Determine the (x, y) coordinate at the center of the cell enclosing the given text.  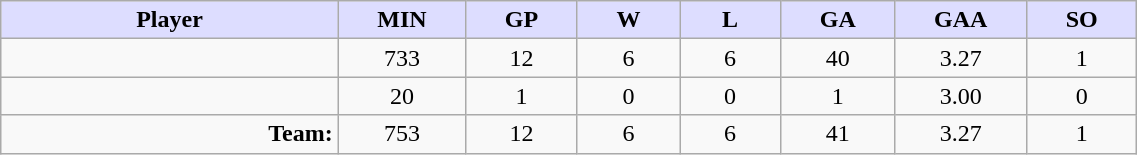
GAA (961, 20)
GP (522, 20)
Team: (170, 134)
L (730, 20)
20 (402, 96)
41 (838, 134)
W (628, 20)
3.00 (961, 96)
MIN (402, 20)
733 (402, 58)
Player (170, 20)
40 (838, 58)
753 (402, 134)
GA (838, 20)
SO (1081, 20)
